Determine the (X, Y) coordinate at the center of the cell enclosing the given text.  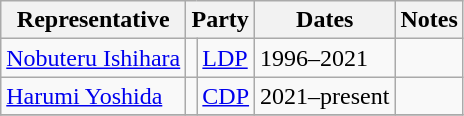
CDP (226, 96)
Nobuteru Ishihara (94, 58)
1996–2021 (325, 58)
2021–present (325, 96)
Dates (325, 20)
Harumi Yoshida (94, 96)
Representative (94, 20)
Party (220, 20)
Notes (429, 20)
LDP (226, 58)
